Identify which cell holds the provided text, then report its [X, Y] central coordinate. 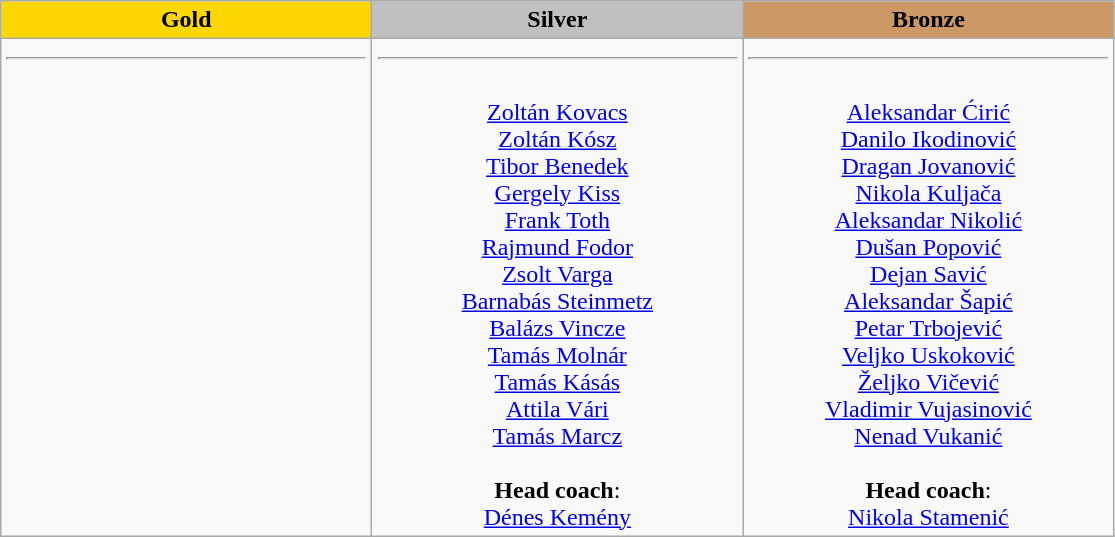
Bronze [928, 20]
Gold [186, 20]
Silver [558, 20]
